Search for the cell housing the specified text and yield its [x, y] center coordinate. 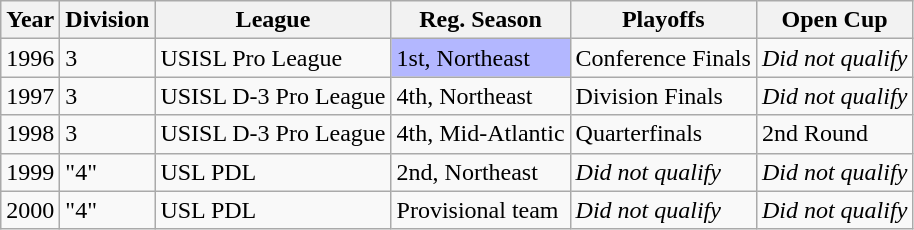
USISL Pro League [273, 58]
1996 [30, 58]
Year [30, 20]
League [273, 20]
Division [108, 20]
Open Cup [834, 20]
4th, Mid-Atlantic [480, 134]
1999 [30, 172]
1st, Northeast [480, 58]
Provisional team [480, 210]
1998 [30, 134]
Quarterfinals [663, 134]
4th, Northeast [480, 96]
2nd Round [834, 134]
Division Finals [663, 96]
Playoffs [663, 20]
Reg. Season [480, 20]
1997 [30, 96]
2000 [30, 210]
Conference Finals [663, 58]
2nd, Northeast [480, 172]
